For the text-containing cell, return its midpoint in (X, Y) coordinate format. 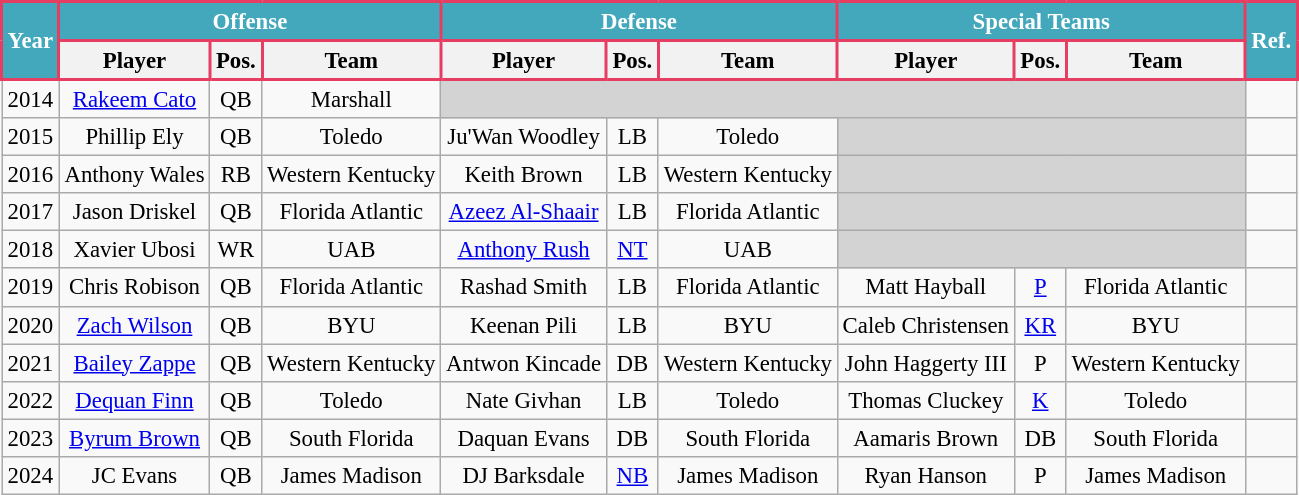
2016 (31, 175)
Zach Wilson (134, 325)
Keith Brown (524, 175)
RB (236, 175)
Caleb Christensen (926, 325)
John Haggerty III (926, 363)
Anthony Wales (134, 175)
Keenan Pili (524, 325)
KR (1040, 325)
Defense (640, 22)
Byrum Brown (134, 438)
NT (632, 250)
Year (31, 41)
2020 (31, 325)
Xavier Ubosi (134, 250)
NB (632, 476)
K (1040, 400)
Chris Robison (134, 288)
JC Evans (134, 476)
Matt Hayball (926, 288)
Rakeem Cato (134, 99)
Dequan Finn (134, 400)
2018 (31, 250)
Ref. (1271, 41)
Thomas Cluckey (926, 400)
Jason Driskel (134, 212)
Ryan Hanson (926, 476)
Special Teams (1041, 22)
2015 (31, 137)
Offense (250, 22)
DJ Barksdale (524, 476)
2023 (31, 438)
2019 (31, 288)
Daquan Evans (524, 438)
2017 (31, 212)
2014 (31, 99)
Phillip Ely (134, 137)
WR (236, 250)
Ju'Wan Woodley (524, 137)
2021 (31, 363)
Marshall (352, 99)
Antwon Kincade (524, 363)
Nate Givhan (524, 400)
2024 (31, 476)
Rashad Smith (524, 288)
Bailey Zappe (134, 363)
Anthony Rush (524, 250)
2022 (31, 400)
Azeez Al-Shaair (524, 212)
Aamaris Brown (926, 438)
